For the text-containing cell, return its midpoint in (x, y) coordinate format. 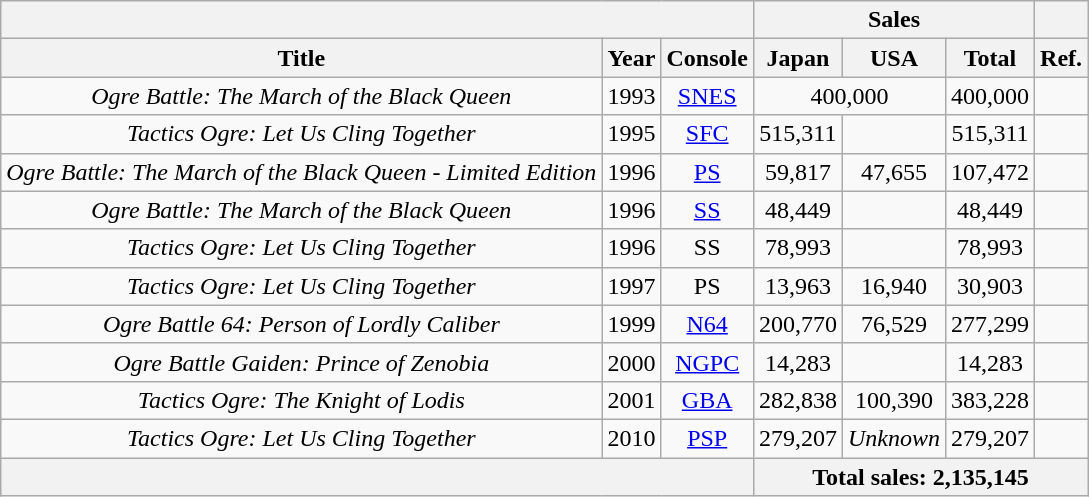
PSP (707, 438)
SNES (707, 96)
Ref. (1062, 58)
200,770 (798, 324)
30,903 (990, 286)
N64 (707, 324)
Sales (894, 20)
1993 (632, 96)
1995 (632, 134)
16,940 (894, 286)
1999 (632, 324)
Tactics Ogre: The Knight of Lodis (302, 400)
47,655 (894, 172)
SFC (707, 134)
282,838 (798, 400)
USA (894, 58)
Unknown (894, 438)
NGPC (707, 362)
Total (990, 58)
Ogre Battle 64: Person of Lordly Caliber (302, 324)
Year (632, 58)
2000 (632, 362)
2010 (632, 438)
383,228 (990, 400)
Ogre Battle: The March of the Black Queen - Limited Edition (302, 172)
2001 (632, 400)
13,963 (798, 286)
Total sales: 2,135,145 (920, 477)
100,390 (894, 400)
GBA (707, 400)
1997 (632, 286)
Console (707, 58)
Ogre Battle Gaiden: Prince of Zenobia (302, 362)
Title (302, 58)
107,472 (990, 172)
76,529 (894, 324)
277,299 (990, 324)
Japan (798, 58)
59,817 (798, 172)
